Extract the [X, Y] coordinate from the center of the cell holding the provided text.  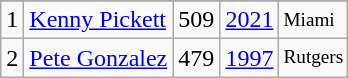
1 [12, 20]
2 [12, 58]
509 [196, 20]
Miami [314, 20]
1997 [250, 58]
2021 [250, 20]
Pete Gonzalez [98, 58]
Rutgers [314, 58]
479 [196, 58]
Kenny Pickett [98, 20]
